Output the (x, y) coordinate of the center of the cell containing the given text.  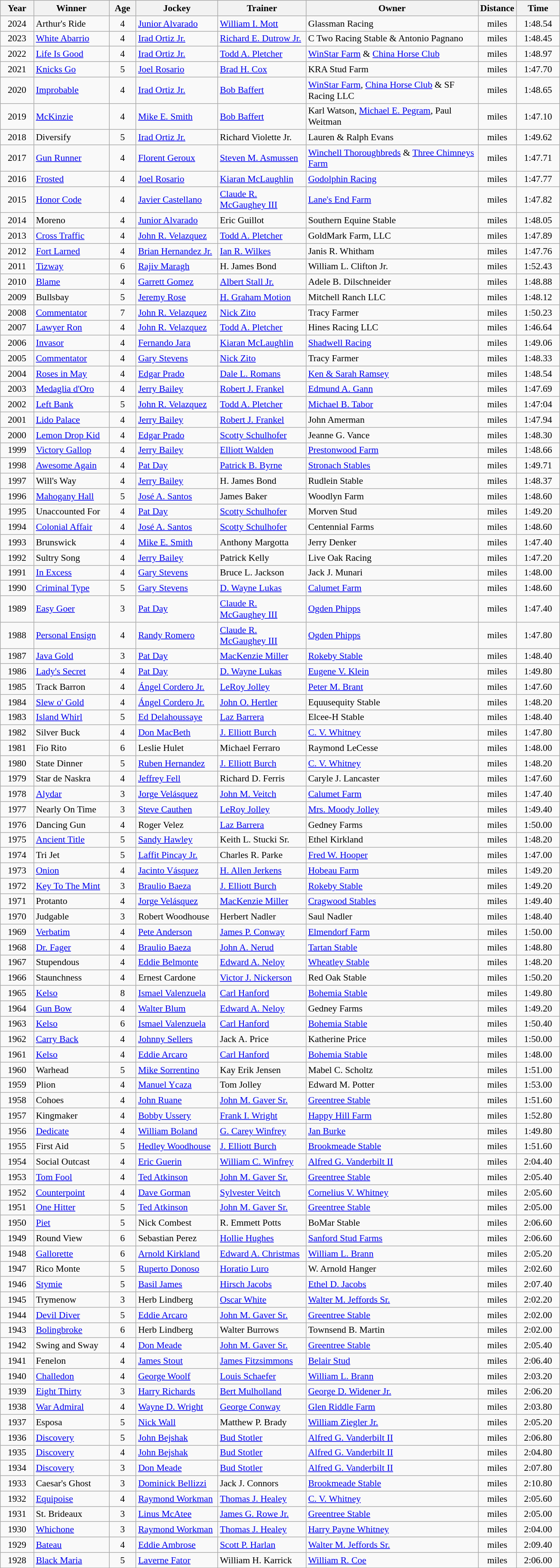
Arthur's Ride (71, 24)
1:48.30 (538, 435)
Ernest Cardone (177, 978)
2:06.20 (538, 1392)
Steve Cauthen (177, 809)
2:06.00 (538, 1560)
1991 (17, 573)
Harry Richards (177, 1392)
First Aid (71, 1147)
Piet (71, 1223)
1958 (17, 1101)
Lady's Secret (71, 672)
2004 (17, 374)
Lane's End Farm (392, 200)
H. Allen Jerkens (262, 871)
Live Oak Racing (392, 558)
1980 (17, 763)
Florent Geroux (177, 158)
1:47.77 (538, 179)
Sultry Song (71, 558)
Hines Racing LLC (392, 328)
Stymie (71, 1285)
Staunchness (71, 978)
1995 (17, 512)
Winner (71, 8)
C Two Racing Stable & Antonio Pagnano (392, 39)
1:47:04 (538, 405)
2011 (17, 267)
Eddie Belmonte (177, 962)
War Admiral (71, 1407)
Ed Delahoussaye (177, 717)
Criminal Type (71, 588)
1948 (17, 1254)
1:47.82 (538, 200)
Richard E. Dutrow Jr. (262, 39)
Gun Bow (71, 1008)
1:49.62 (538, 138)
Cohoes (71, 1101)
1983 (17, 717)
Ian R. Wilkes (262, 251)
James Stout (177, 1361)
1956 (17, 1131)
Brad H. Cox (262, 70)
Roses in May (71, 374)
Mike Sorrentino (177, 1070)
Nick Wall (177, 1422)
1953 (17, 1177)
2001 (17, 420)
William Boland (177, 1131)
G. Carey Winfrey (262, 1131)
2024 (17, 24)
2:07.80 (538, 1468)
Java Gold (71, 656)
Wheatley Stable (392, 962)
Fenelon (71, 1361)
1945 (17, 1300)
1959 (17, 1085)
2010 (17, 282)
Jerry Denker (392, 542)
1966 (17, 978)
Eric Guerin (177, 1162)
1942 (17, 1346)
2:04.00 (538, 1530)
Protanto (71, 901)
Steven M. Asmussen (262, 158)
Slew o' Gold (71, 702)
1:48.45 (538, 39)
2022 (17, 54)
Basil James (177, 1285)
Rudlein Stable (392, 481)
1938 (17, 1407)
Herbert Nadler (262, 917)
GoldMark Farm, LLC (392, 236)
Happy Hill Farm (392, 1116)
1985 (17, 687)
Dancing Gun (71, 825)
Devil Diver (71, 1315)
Onion (71, 871)
1962 (17, 1039)
Rico Monte (71, 1269)
Ruperto Donoso (177, 1269)
Leslie Hulet (177, 748)
Blame (71, 282)
Gun Runner (71, 158)
Warhead (71, 1070)
John A. Nerud (262, 947)
Saul Nadler (392, 917)
1:52.43 (538, 267)
1:51.00 (538, 1070)
Michael B. Tabor (392, 405)
Frank I. Wright (262, 1116)
2:06.40 (538, 1361)
2000 (17, 435)
Cross Traffic (71, 236)
1973 (17, 871)
2:02.20 (538, 1300)
Dr. Fager (71, 947)
Improbable (71, 90)
1941 (17, 1361)
Key To The Mint (71, 886)
1:52.80 (538, 1116)
1984 (17, 702)
Lawyer Ron (71, 328)
Glen Riddle Farm (392, 1407)
1:53.00 (538, 1085)
Scott P. Harlan (262, 1545)
Jockey (177, 8)
Carry Back (71, 1039)
Javier Castellano (177, 200)
William I. Mott (262, 24)
Fort Larned (71, 251)
William Ziegler Jr. (392, 1422)
1987 (17, 656)
2007 (17, 328)
2019 (17, 116)
Victory Gallop (71, 450)
Eric Guillot (262, 221)
Horatio Luro (262, 1269)
Lemon Drop Kid (71, 435)
Fernando Jara (177, 343)
Elmendorf Farm (392, 932)
William H. Karrick (262, 1560)
Sandy Hawley (177, 840)
Jack J. Connors (262, 1484)
Trainer (262, 8)
1:49.06 (538, 343)
1940 (17, 1376)
Esposa (71, 1422)
1946 (17, 1285)
1936 (17, 1438)
Brunswick (71, 542)
Elcee-H Stable (392, 717)
Frosted (71, 179)
Ancient Title (71, 840)
Manuel Ycaza (177, 1085)
1931 (17, 1514)
Woodlyn Farm (392, 496)
1986 (17, 672)
George D. Widener Jr. (392, 1392)
Charles R. Parke (262, 855)
Bolingbroke (71, 1330)
2:02.60 (538, 1269)
Tartan Stable (392, 947)
William R. Coe (392, 1560)
Star de Naskra (71, 779)
Richard D. Ferris (262, 779)
Glassman Racing (392, 24)
1947 (17, 1269)
1993 (17, 542)
One Hitter (71, 1208)
Walter Blum (177, 1008)
2017 (17, 158)
1:47.69 (538, 389)
Hedley Woodhouse (177, 1147)
Walter Burrows (262, 1330)
1:46.64 (538, 328)
Brian Hernandez Jr. (177, 251)
1974 (17, 855)
8 (123, 993)
Bateau (71, 1545)
Sebastian Perez (177, 1239)
2:03.80 (538, 1407)
1934 (17, 1468)
Eddie Ambrose (177, 1545)
Patrick Kelly (262, 558)
1:48.37 (538, 481)
Knicks Go (71, 70)
2009 (17, 297)
Track Barron (71, 687)
James G. Rowe Jr. (262, 1514)
1:48.66 (538, 450)
1944 (17, 1315)
Cornelius V. Whitney (392, 1193)
Dave Gorman (177, 1193)
Tri Jet (71, 855)
Ken & Sarah Ramsey (392, 374)
WinStar Farm & China Horse Club (392, 54)
2:09.40 (538, 1545)
1996 (17, 496)
1982 (17, 733)
Equusequity Stable (392, 702)
1971 (17, 901)
Mitchell Ranch LLC (392, 297)
Silver Buck (71, 733)
1999 (17, 450)
1970 (17, 917)
1955 (17, 1147)
2013 (17, 236)
Sylvester Veitch (262, 1193)
2015 (17, 200)
Invasor (71, 343)
Cragwood Stables (392, 901)
Jacinto Vásquez (177, 871)
1:48.65 (538, 90)
Randy Romero (177, 636)
Nearly On Time (71, 809)
Edward A. Christmas (262, 1254)
Counterpoint (71, 1193)
1:50.20 (538, 978)
1950 (17, 1223)
Life Is Good (71, 54)
Kay Erik Jensen (262, 1070)
Bruce L. Jackson (262, 573)
WinStar Farm, China Horse Club & SF Racing LLC (392, 90)
Bullsbay (71, 297)
H. Graham Motion (262, 297)
1:47.89 (538, 236)
1949 (17, 1239)
Pete Anderson (177, 932)
2:04.40 (538, 1162)
Social Outcast (71, 1162)
1:47.94 (538, 420)
BoMar Stable (392, 1223)
Jack J. Munari (392, 573)
Medaglia d'Oro (71, 389)
1997 (17, 481)
State Dinner (71, 763)
George Conway (262, 1407)
R. Emmett Potts (262, 1223)
Lauren & Ralph Evans (392, 138)
Laffit Pincay Jr. (177, 855)
Arnold Kirkland (177, 1254)
Victor J. Nickerson (262, 978)
Swing and Sway (71, 1346)
John O. Hertler (262, 702)
1935 (17, 1453)
1930 (17, 1530)
Easy Goer (71, 609)
1:48.33 (538, 359)
Distance (497, 8)
Fred W. Hooper (392, 855)
1:47.10 (538, 116)
Black Maria (71, 1560)
James Fitzsimmons (262, 1361)
Mrs. Moody Jolley (392, 809)
1951 (17, 1208)
Matthew P. Brady (262, 1422)
1:47.70 (538, 70)
Raymond LeCesse (392, 748)
Bobby Ussery (177, 1116)
Keith L. Stucki Sr. (262, 840)
Harry Payne Whitney (392, 1530)
2008 (17, 313)
James P. Conway (262, 932)
Owner (392, 8)
Unaccounted For (71, 512)
2:10.80 (538, 1484)
1:48.97 (538, 54)
Verbatim (71, 932)
Jeanne G. Vance (392, 435)
Morven Stud (392, 512)
Alydar (71, 794)
1932 (17, 1499)
1989 (17, 609)
1933 (17, 1484)
Wayne D. Wright (177, 1407)
1981 (17, 748)
Tom Jolley (262, 1085)
Roger Velez (177, 825)
1939 (17, 1392)
Oscar White (262, 1300)
1929 (17, 1545)
Eight Thirty (71, 1392)
2:06.80 (538, 1438)
Shadwell Racing (392, 343)
Don MacBeth (177, 733)
Centennial Farms (392, 527)
1978 (17, 794)
Bert Mulholland (262, 1392)
2014 (17, 221)
William C. Winfrey (262, 1162)
1952 (17, 1193)
Personal Ensign (71, 636)
Garrett Gomez (177, 282)
Stronach Stables (392, 466)
2005 (17, 359)
2:03.20 (538, 1376)
Hollie Hughes (262, 1239)
Winchell Thoroughbreds & Three Chimneys Farm (392, 158)
Eugene V. Klein (392, 672)
Dedicate (71, 1131)
Round View (71, 1239)
William L. Clifton Jr. (392, 267)
Age (123, 8)
1972 (17, 886)
Awesome Again (71, 466)
Sanford Stud Farms (392, 1239)
1988 (17, 636)
2002 (17, 405)
1975 (17, 840)
Jeffrey Fell (177, 779)
7 (123, 313)
1969 (17, 932)
Caryle J. Lancaster (392, 779)
John M. Veitch (262, 794)
2006 (17, 343)
Dominick Bellizzi (177, 1484)
1976 (17, 825)
Time (538, 8)
Adele B. Dilschneider (392, 282)
1937 (17, 1422)
1:50.23 (538, 313)
1963 (17, 1024)
Gallorette (71, 1254)
Edward M. Potter (392, 1085)
Tizway (71, 267)
McKinzie (71, 116)
Dale L. Romans (262, 374)
Hirsch Jacobs (262, 1285)
Year (17, 8)
Will's Way (71, 481)
1:47.71 (538, 158)
2003 (17, 389)
1:47.76 (538, 251)
White Abarrio (71, 39)
Prestonwood Farm (392, 450)
James Baker (262, 496)
1961 (17, 1055)
Katherine Price (392, 1039)
Left Bank (71, 405)
Kingmaker (71, 1116)
Rajiv Maragh (177, 267)
Patrick B. Byrne (262, 466)
Elliott Walden (262, 450)
Mabel C. Scholtz (392, 1070)
Tom Fool (71, 1177)
Laverne Fator (177, 1560)
1964 (17, 1008)
1:48.12 (538, 297)
Island Whirl (71, 717)
Red Oak Stable (392, 978)
Honor Code (71, 200)
1:49.71 (538, 466)
Hobeau Farm (392, 871)
Ethel D. Jacobs (392, 1285)
John Amerman (392, 420)
Janis R. Whitham (392, 251)
Challedon (71, 1376)
Colonial Affair (71, 527)
1967 (17, 962)
Richard Violette Jr. (262, 138)
Belair Stud (392, 1361)
Edmund A. Gann (392, 389)
Whichone (71, 1530)
1:48.80 (538, 947)
Robert Woodhouse (177, 917)
Stupendous (71, 962)
2021 (17, 70)
2012 (17, 251)
Mahogany Hall (71, 496)
Jeremy Rose (177, 297)
1:47.00 (538, 855)
1998 (17, 466)
1992 (17, 558)
Peter M. Brant (392, 687)
1:50.40 (538, 1024)
Ethel Kirkland (392, 840)
Plion (71, 1085)
Jack A. Price (262, 1039)
2020 (17, 90)
George Woolf (177, 1376)
KRA Stud Farm (392, 70)
Michael Ferraro (262, 748)
1957 (17, 1116)
1943 (17, 1330)
Linus McAtee (177, 1514)
1994 (17, 527)
1965 (17, 993)
Equipoise (71, 1499)
Johnny Sellers (177, 1039)
2:07.40 (538, 1285)
1979 (17, 779)
Diversify (71, 138)
Moreno (71, 221)
Caesar's Ghost (71, 1484)
W. Arnold Hanger (392, 1269)
Trymenow (71, 1300)
2016 (17, 179)
St. Brideaux (71, 1514)
In Excess (71, 573)
Ruben Hernandez (177, 763)
Southern Equine Stable (392, 221)
1977 (17, 809)
Karl Watson, Michael E. Pegram, Paul Weitman (392, 116)
Godolphin Racing (392, 179)
1960 (17, 1070)
2023 (17, 39)
Judgable (71, 917)
Lido Palace (71, 420)
2018 (17, 138)
2:04.80 (538, 1453)
Anthony Margotta (262, 542)
1:47.20 (538, 558)
1968 (17, 947)
John Ruane (177, 1101)
Jan Burke (392, 1131)
1954 (17, 1162)
1:48.05 (538, 221)
Townsend B. Martin (392, 1330)
Albert Stall Jr. (262, 282)
Fio Rito (71, 748)
1990 (17, 588)
Louis Schaefer (262, 1376)
1928 (17, 1560)
Nick Combest (177, 1223)
1:48.88 (538, 282)
